Scan for the cell matching the given text and deliver its (x, y) coordinate at center. 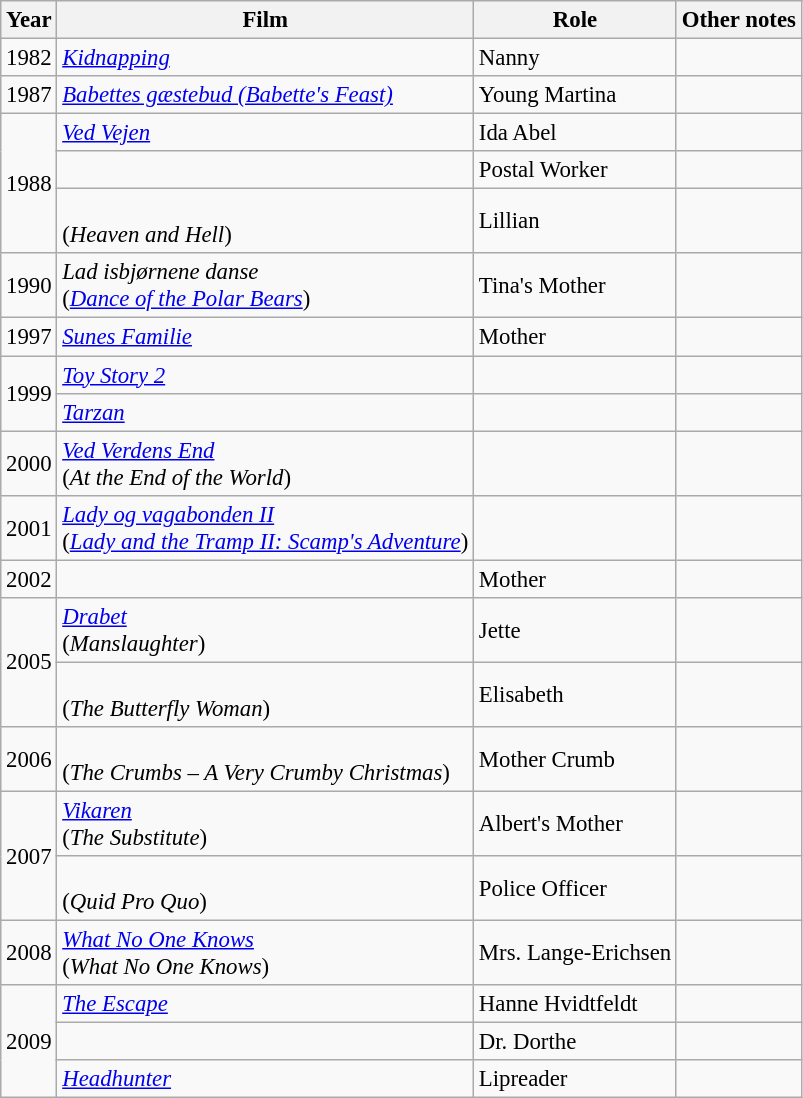
Role (576, 20)
Ved Vejen (266, 133)
Headhunter (266, 1079)
(Heaven and Hell) (266, 222)
Nanny (576, 58)
Albert's Mother (576, 824)
Postal Worker (576, 170)
Toy Story 2 (266, 375)
1997 (29, 337)
Kidnapping (266, 58)
Lady og vagabonden II(Lady and the Tramp II: Scamp's Adventure) (266, 528)
1982 (29, 58)
2006 (29, 760)
Jette (576, 630)
Sunes Familie (266, 337)
What No One Knows(What No One Knows) (266, 954)
2009 (29, 1042)
Tina's Mother (576, 286)
Lad isbjørnene danse(Dance of the Polar Bears) (266, 286)
(The Butterfly Woman) (266, 694)
2000 (29, 464)
Elisabeth (576, 694)
1999 (29, 394)
Dr. Dorthe (576, 1042)
Police Officer (576, 888)
Vikaren(The Substitute) (266, 824)
2001 (29, 528)
Lillian (576, 222)
Ida Abel (576, 133)
1990 (29, 286)
Babettes gæstebud (Babette's Feast) (266, 95)
Year (29, 20)
The Escape (266, 1004)
Lipreader (576, 1079)
(Quid Pro Quo) (266, 888)
2005 (29, 662)
2008 (29, 954)
Other notes (738, 20)
2002 (29, 579)
Hanne Hvidtfeldt (576, 1004)
Ved Verdens End(At the End of the World) (266, 464)
Drabet(Manslaughter) (266, 630)
Film (266, 20)
Young Martina (576, 95)
(The Crumbs – A Very Crumby Christmas) (266, 760)
1988 (29, 184)
2007 (29, 856)
1987 (29, 95)
Tarzan (266, 412)
Mother Crumb (576, 760)
Mrs. Lange-Erichsen (576, 954)
